Search for the cell housing the specified text and yield its (x, y) center coordinate. 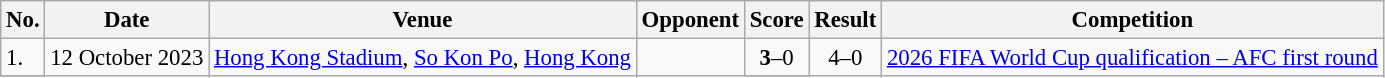
Hong Kong Stadium, So Kon Po, Hong Kong (423, 58)
3–0 (776, 58)
No. (23, 20)
Date (127, 20)
4–0 (846, 58)
Opponent (690, 20)
12 October 2023 (127, 58)
2026 FIFA World Cup qualification – AFC first round (1133, 58)
Venue (423, 20)
Result (846, 20)
Competition (1133, 20)
Score (776, 20)
1. (23, 58)
